Scan for the cell matching the given text and deliver its (X, Y) coordinate at center. 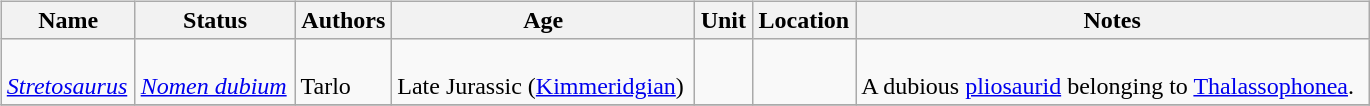
Authors (344, 20)
Notes (1112, 20)
Name (68, 20)
Late Jurassic (Kimmeridgian) (544, 72)
Unit (724, 20)
Location (804, 20)
Stretosaurus (68, 72)
Age (544, 20)
Status (215, 20)
Nomen dubium (215, 72)
A dubious pliosaurid belonging to Thalassophonea. (1112, 72)
Tarlo (336, 72)
